Return the [X, Y] coordinate for the center point of the cell that contains the specified text.  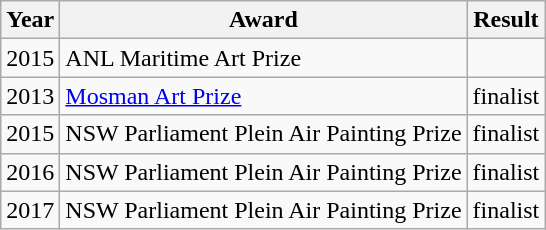
Mosman Art Prize [264, 96]
Award [264, 20]
ANL Maritime Art Prize [264, 58]
2017 [30, 210]
2016 [30, 172]
Result [506, 20]
Year [30, 20]
2013 [30, 96]
